Capture the cell that displays the provided text and extract its [x, y] central coordinate. 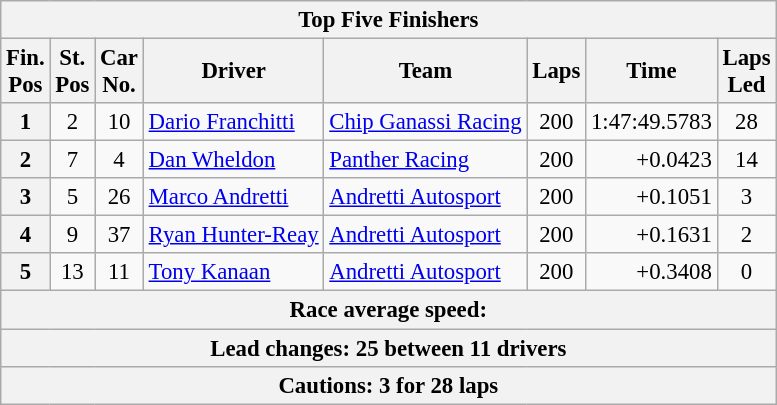
9 [72, 235]
11 [120, 273]
Cautions: 3 for 28 laps [388, 385]
CarNo. [120, 72]
1 [26, 122]
Team [426, 72]
37 [120, 235]
+0.3408 [652, 273]
Marco Andretti [234, 197]
+0.1051 [652, 197]
Panther Racing [426, 160]
Time [652, 72]
Ryan Hunter-Reay [234, 235]
Chip Ganassi Racing [426, 122]
LapsLed [746, 72]
Laps [556, 72]
Dario Franchitti [234, 122]
0 [746, 273]
26 [120, 197]
28 [746, 122]
Tony Kanaan [234, 273]
+0.1631 [652, 235]
Lead changes: 25 between 11 drivers [388, 348]
10 [120, 122]
St.Pos [72, 72]
Race average speed: [388, 310]
Fin.Pos [26, 72]
Top Five Finishers [388, 20]
Driver [234, 72]
14 [746, 160]
7 [72, 160]
13 [72, 273]
1:47:49.5783 [652, 122]
+0.0423 [652, 160]
Dan Wheldon [234, 160]
